From the cell containing the given text, extract its center point as (X, Y) coordinate. 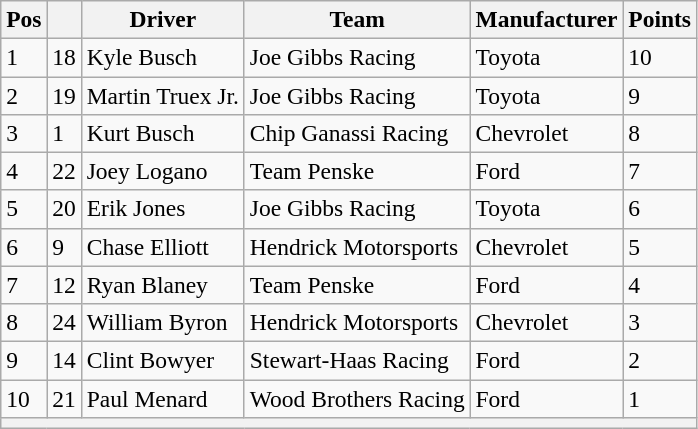
Erik Jones (162, 209)
Points (660, 19)
18 (64, 57)
Paul Menard (162, 398)
Chase Elliott (162, 247)
14 (64, 360)
Team (357, 19)
Driver (162, 19)
20 (64, 209)
Clint Bowyer (162, 360)
Pos (24, 19)
Kurt Busch (162, 133)
Stewart-Haas Racing (357, 360)
12 (64, 285)
Joey Logano (162, 171)
Kyle Busch (162, 57)
Martin Truex Jr. (162, 95)
William Byron (162, 322)
Manufacturer (546, 19)
Chip Ganassi Racing (357, 133)
24 (64, 322)
21 (64, 398)
19 (64, 95)
Ryan Blaney (162, 285)
22 (64, 171)
Wood Brothers Racing (357, 398)
